Locate the cell with the specified text and output its [x, y] center coordinate. 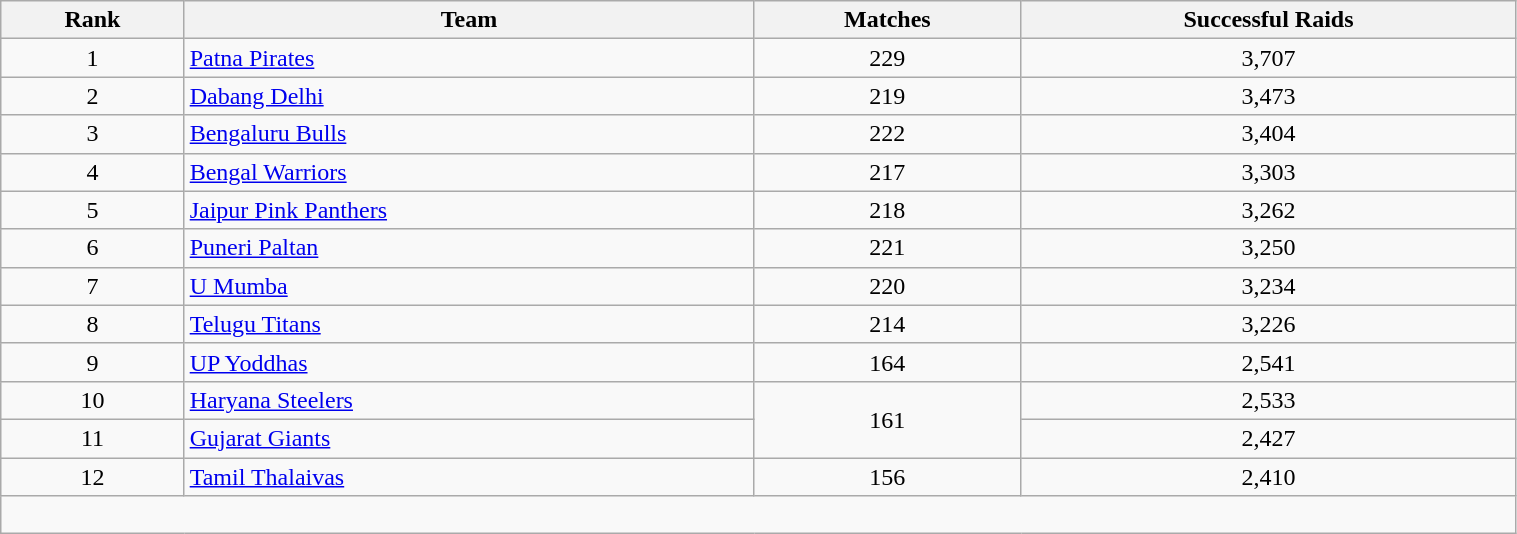
Successful Raids [1268, 20]
12 [92, 477]
U Mumba [469, 286]
3,250 [1268, 248]
3,707 [1268, 58]
Bengal Warriors [469, 172]
164 [888, 362]
217 [888, 172]
5 [92, 210]
3 [92, 134]
1 [92, 58]
10 [92, 400]
4 [92, 172]
Patna Pirates [469, 58]
2 [92, 96]
8 [92, 324]
220 [888, 286]
Haryana Steelers [469, 400]
11 [92, 438]
222 [888, 134]
2,427 [1268, 438]
3,404 [1268, 134]
Puneri Paltan [469, 248]
6 [92, 248]
Gujarat Giants [469, 438]
156 [888, 477]
2,410 [1268, 477]
229 [888, 58]
219 [888, 96]
9 [92, 362]
214 [888, 324]
3,303 [1268, 172]
2,533 [1268, 400]
7 [92, 286]
3,226 [1268, 324]
218 [888, 210]
221 [888, 248]
2,541 [1268, 362]
Dabang Delhi [469, 96]
3,262 [1268, 210]
Tamil Thalaivas [469, 477]
Rank [92, 20]
3,234 [1268, 286]
UP Yoddhas [469, 362]
3,473 [1268, 96]
Team [469, 20]
Telugu Titans [469, 324]
Bengaluru Bulls [469, 134]
Matches [888, 20]
Jaipur Pink Panthers [469, 210]
161 [888, 419]
